Capture the cell that displays the provided text and extract its [x, y] central coordinate. 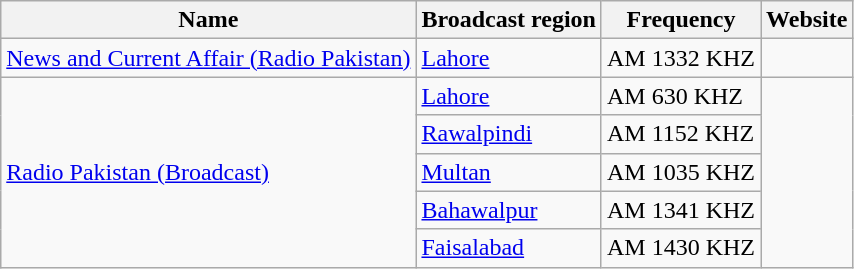
Website [807, 20]
Rawalpindi [509, 134]
AM 1035 KHZ [680, 172]
AM 1152 KHZ [680, 134]
Broadcast region [509, 20]
Radio Pakistan (Broadcast) [208, 172]
AM 1430 KHZ [680, 248]
News and Current Affair (Radio Pakistan) [208, 58]
Bahawalpur [509, 210]
Frequency [680, 20]
Faisalabad [509, 248]
AM 1332 KHZ [680, 58]
Name [208, 20]
AM 630 KHZ [680, 96]
Multan [509, 172]
AM 1341 KHZ [680, 210]
